Determine the (x, y) coordinate at the center of the cell enclosing the given text.  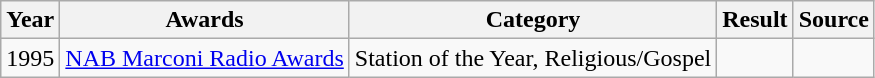
Category (532, 20)
1995 (30, 58)
Station of the Year, Religious/Gospel (532, 58)
Source (834, 20)
NAB Marconi Radio Awards (205, 58)
Year (30, 20)
Awards (205, 20)
Result (755, 20)
